Return [X, Y] of the center of cell containing provided text 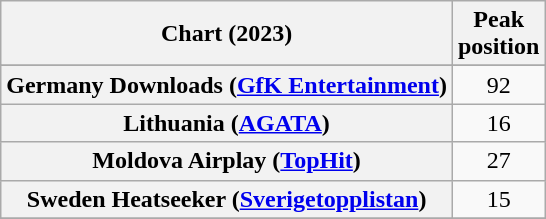
27 [498, 161]
92 [498, 85]
15 [498, 199]
Lithuania (AGATA) [227, 123]
Chart (2023) [227, 34]
16 [498, 123]
Germany Downloads (GfK Entertainment) [227, 85]
Moldova Airplay (TopHit) [227, 161]
Sweden Heatseeker (Sverigetopplistan) [227, 199]
Peakposition [498, 34]
